Output the [X, Y] coordinate of the center of the cell containing the given text.  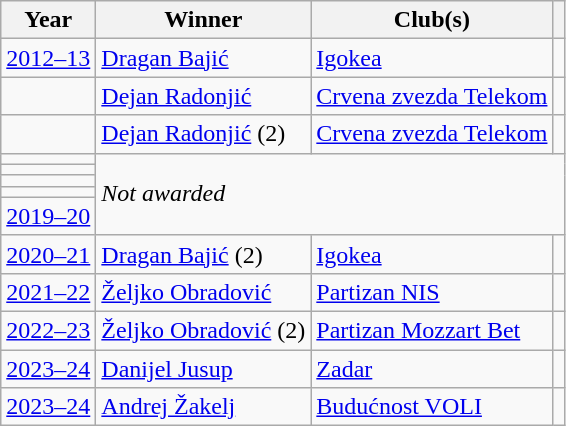
Dragan Bajić [204, 58]
2019–20 [48, 216]
Dragan Bajić (2) [204, 254]
2020–21 [48, 254]
Partizan Mozzart Bet [432, 330]
2021–22 [48, 292]
Danijel Jusup [204, 369]
2022–23 [48, 330]
Partizan NIS [432, 292]
Club(s) [432, 20]
Not awarded [330, 194]
Winner [204, 20]
Budućnost VOLI [432, 407]
Andrej Žakelj [204, 407]
Year [48, 20]
Dejan Radonjić [204, 96]
Željko Obradović (2) [204, 330]
Željko Obradović [204, 292]
2012–13 [48, 58]
Zadar [432, 369]
Dejan Radonjić (2) [204, 134]
